Detect which cell encompasses the target text, then output its (X, Y) center coordinate. 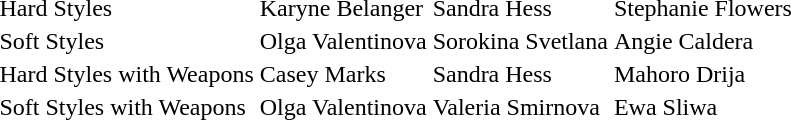
Sandra Hess (520, 74)
Casey Marks (343, 74)
Olga Valentinova (343, 41)
Sorokina Svetlana (520, 41)
